Scan for the cell matching the given text and deliver its (X, Y) coordinate at center. 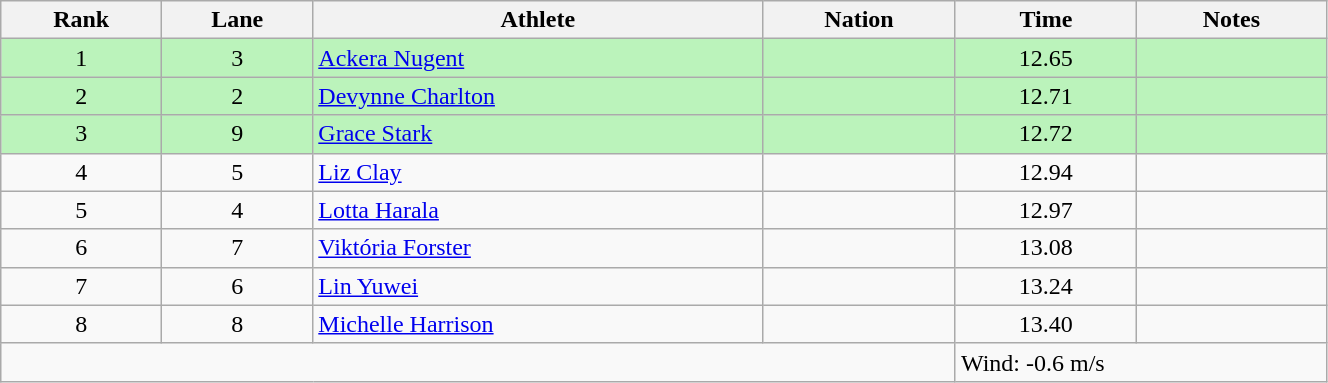
Lin Yuwei (538, 286)
Wind: -0.6 m/s (1140, 362)
12.65 (1046, 58)
Ackera Nugent (538, 58)
1 (82, 58)
13.40 (1046, 324)
12.71 (1046, 96)
13.08 (1046, 248)
Notes (1231, 20)
Viktória Forster (538, 248)
Rank (82, 20)
Grace Stark (538, 134)
13.24 (1046, 286)
Lane (238, 20)
Devynne Charlton (538, 96)
Athlete (538, 20)
Lotta Harala (538, 210)
12.72 (1046, 134)
Nation (860, 20)
12.94 (1046, 172)
Michelle Harrison (538, 324)
12.97 (1046, 210)
Time (1046, 20)
9 (238, 134)
Liz Clay (538, 172)
